Detect which cell encompasses the target text, then output its [x, y] center coordinate. 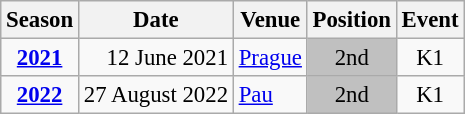
2022 [40, 95]
12 June 2021 [156, 58]
Prague [270, 58]
Season [40, 20]
27 August 2022 [156, 95]
Event [430, 20]
Position [352, 20]
Pau [270, 95]
Date [156, 20]
2021 [40, 58]
Venue [270, 20]
